Capture the cell that displays the provided text and extract its (x, y) central coordinate. 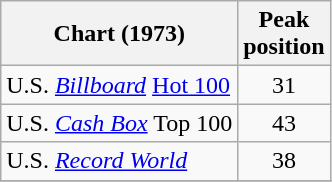
Chart (1973) (120, 34)
43 (284, 123)
38 (284, 161)
U.S. Billboard Hot 100 (120, 85)
Peakposition (284, 34)
31 (284, 85)
U.S. Cash Box Top 100 (120, 123)
U.S. Record World (120, 161)
